Locate the cell with the specified text and output its [x, y] center coordinate. 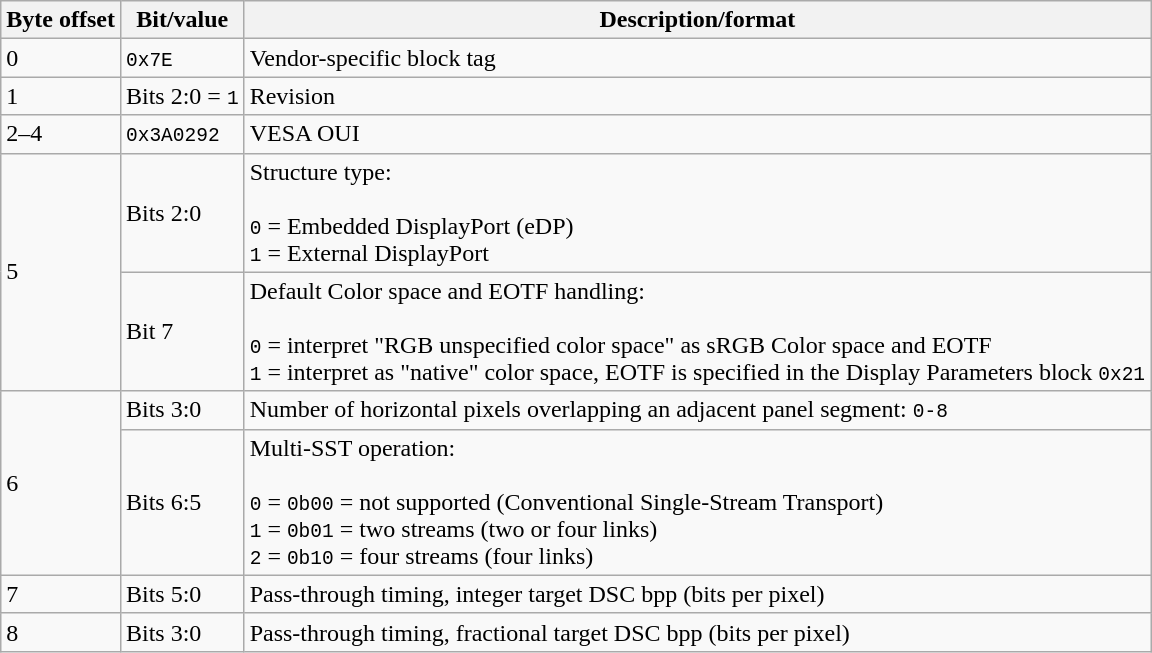
Number of horizontal pixels overlapping an adjacent panel segment: 0-8 [697, 410]
Vendor-specific block tag [697, 58]
0 [61, 58]
VESA OUI [697, 134]
Bits 2:0 [182, 212]
Bit 7 [182, 332]
1 [61, 96]
Structure type:0 = Embedded DisplayPort (eDP) 1 = External DisplayPort [697, 212]
5 [61, 272]
2–4 [61, 134]
0x3A0292 [182, 134]
Bits 2:0 = 1 [182, 96]
Byte offset [61, 20]
Revision [697, 96]
6 [61, 483]
Bits 6:5 [182, 502]
7 [61, 594]
8 [61, 632]
Pass-through timing, integer target DSC bpp (bits per pixel) [697, 594]
Bits 5:0 [182, 594]
Pass-through timing, fractional target DSC bpp (bits per pixel) [697, 632]
Bit/value [182, 20]
Description/format [697, 20]
0x7E [182, 58]
